Locate the cell with the specified text and output its (x, y) center coordinate. 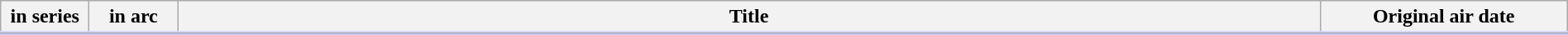
Title (749, 17)
in arc (134, 17)
Original air date (1444, 17)
in series (45, 17)
